Pinpoint the cell where the given text exists, returning its [x, y] midpoint coordinate. 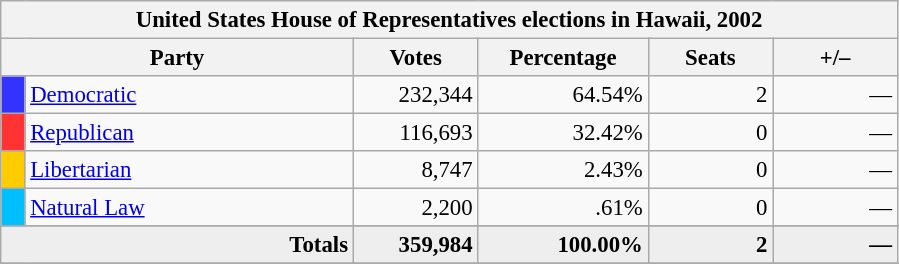
Libertarian [189, 170]
Seats [710, 58]
100.00% [563, 245]
8,747 [416, 170]
359,984 [416, 245]
2,200 [416, 208]
2.43% [563, 170]
232,344 [416, 95]
United States House of Representatives elections in Hawaii, 2002 [450, 20]
Votes [416, 58]
64.54% [563, 95]
Republican [189, 133]
32.42% [563, 133]
116,693 [416, 133]
Totals [178, 245]
+/– [836, 58]
Party [178, 58]
.61% [563, 208]
Democratic [189, 95]
Percentage [563, 58]
Natural Law [189, 208]
